Locate the cell with the specified text and output its [x, y] center coordinate. 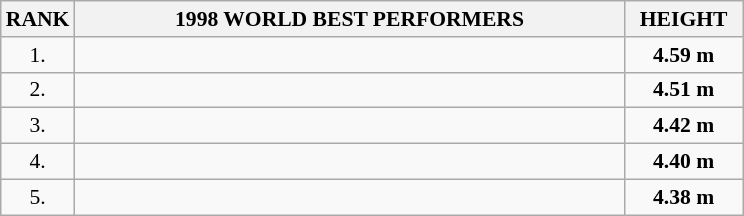
4.42 m [684, 126]
4. [38, 162]
HEIGHT [684, 19]
4.40 m [684, 162]
2. [38, 90]
1998 WORLD BEST PERFORMERS [349, 19]
5. [38, 197]
1. [38, 55]
3. [38, 126]
4.59 m [684, 55]
RANK [38, 19]
4.38 m [684, 197]
4.51 m [684, 90]
